For the text-containing cell, return its midpoint in [x, y] coordinate format. 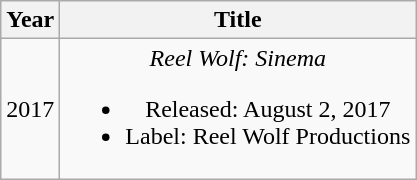
2017 [30, 109]
Title [238, 20]
Year [30, 20]
Reel Wolf: SinemaReleased: August 2, 2017Label: Reel Wolf Productions [238, 109]
